For the text-containing cell, return its midpoint in (X, Y) coordinate format. 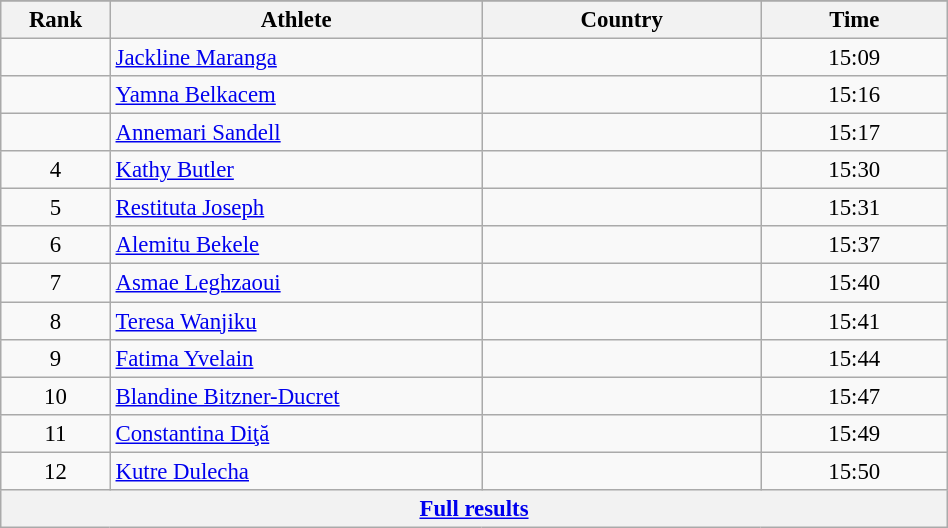
10 (56, 396)
15:09 (854, 58)
15:41 (854, 321)
Time (854, 20)
Country (622, 20)
5 (56, 208)
8 (56, 321)
15:16 (854, 95)
15:49 (854, 433)
7 (56, 283)
Constantina Diţă (296, 433)
Kutre Dulecha (296, 471)
15:17 (854, 133)
12 (56, 471)
15:44 (854, 358)
Rank (56, 20)
Alemitu Bekele (296, 245)
Yamna Belkacem (296, 95)
6 (56, 245)
Full results (474, 509)
Athlete (296, 20)
9 (56, 358)
15:50 (854, 471)
15:31 (854, 208)
11 (56, 433)
Restituta Joseph (296, 208)
Jackline Maranga (296, 58)
15:37 (854, 245)
15:47 (854, 396)
15:40 (854, 283)
Teresa Wanjiku (296, 321)
Annemari Sandell (296, 133)
Asmae Leghzaoui (296, 283)
4 (56, 170)
15:30 (854, 170)
Fatima Yvelain (296, 358)
Blandine Bitzner-Ducret (296, 396)
Kathy Butler (296, 170)
